Provide the [X, Y] coordinate of the cell's center where the given text is located.  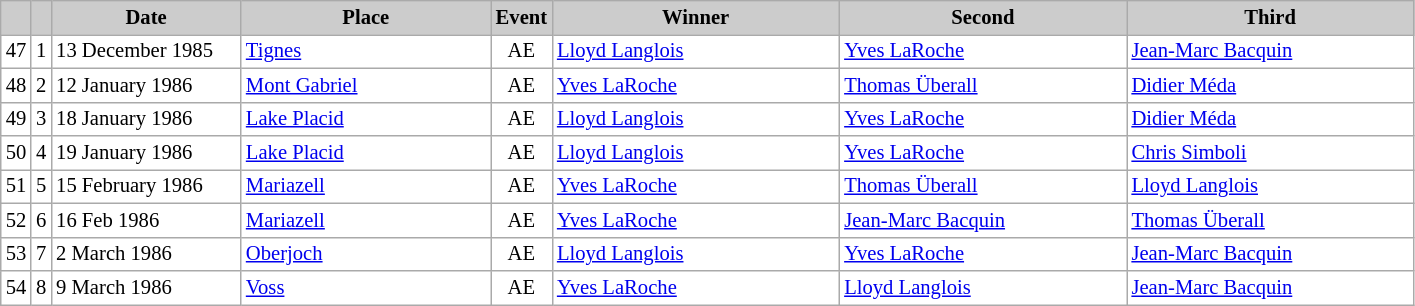
50 [16, 153]
2 March 1986 [146, 254]
Voss [366, 287]
16 Feb 1986 [146, 220]
6 [41, 220]
Oberjoch [366, 254]
51 [16, 186]
1 [41, 51]
Date [146, 17]
Winner [696, 17]
8 [41, 287]
Second [982, 17]
9 March 1986 [146, 287]
18 January 1986 [146, 119]
2 [41, 85]
Mont Gabriel [366, 85]
3 [41, 119]
Event [522, 17]
19 January 1986 [146, 153]
54 [16, 287]
53 [16, 254]
4 [41, 153]
Place [366, 17]
12 January 1986 [146, 85]
5 [41, 186]
15 February 1986 [146, 186]
Third [1270, 17]
Chris Simboli [1270, 153]
52 [16, 220]
47 [16, 51]
13 December 1985 [146, 51]
49 [16, 119]
Tignes [366, 51]
48 [16, 85]
7 [41, 254]
